Output the [x, y] coordinate of the center of the cell containing the given text.  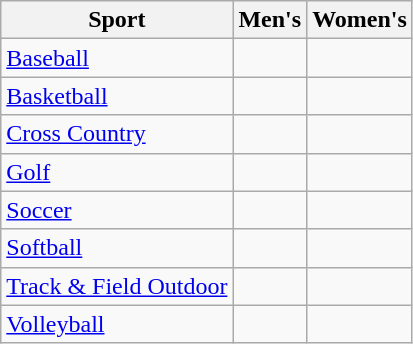
Basketball [117, 96]
Baseball [117, 58]
Sport [117, 20]
Soccer [117, 210]
Cross Country [117, 134]
Golf [117, 172]
Men's [270, 20]
Track & Field Outdoor [117, 286]
Softball [117, 248]
Volleyball [117, 324]
Women's [360, 20]
